Identify which cell holds the provided text, then report its [X, Y] central coordinate. 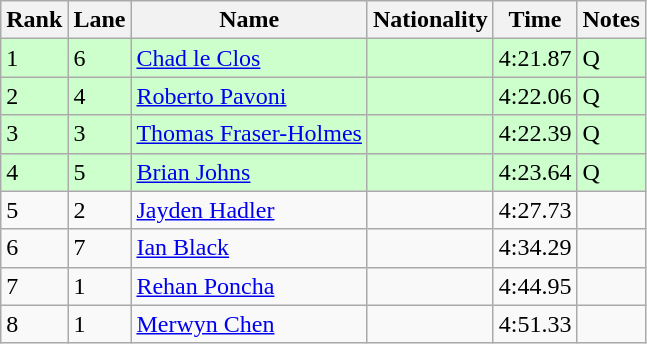
Brian Johns [250, 172]
Rank [34, 20]
Rehan Poncha [250, 286]
4:34.29 [535, 248]
4:23.64 [535, 172]
Thomas Fraser-Holmes [250, 134]
8 [34, 324]
Time [535, 20]
Chad le Clos [250, 58]
Merwyn Chen [250, 324]
4:51.33 [535, 324]
Jayden Hadler [250, 210]
Notes [611, 20]
Roberto Pavoni [250, 96]
Lane [100, 20]
Nationality [430, 20]
4:22.06 [535, 96]
4:44.95 [535, 286]
Ian Black [250, 248]
4:27.73 [535, 210]
Name [250, 20]
4:22.39 [535, 134]
4:21.87 [535, 58]
